Output the (X, Y) coordinate of the center of the cell containing the given text.  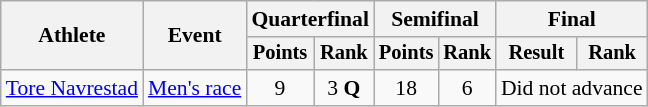
Did not advance (572, 88)
Semifinal (435, 19)
9 (280, 88)
Result (536, 54)
Quarterfinal (310, 19)
Event (194, 36)
Men's race (194, 88)
Final (572, 19)
3 Q (344, 88)
6 (467, 88)
18 (406, 88)
Athlete (72, 36)
Tore Navrestad (72, 88)
